Determine the (x, y) coordinate at the center of the cell enclosing the given text.  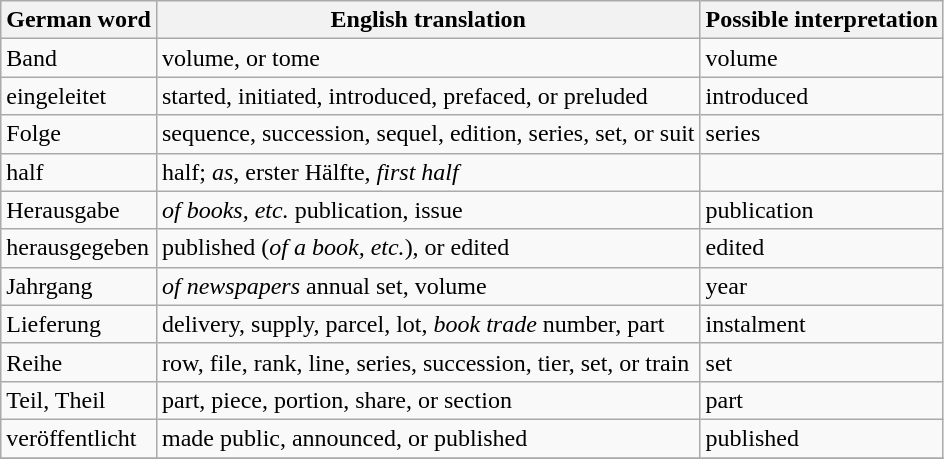
volume (822, 58)
Band (79, 58)
Folge (79, 134)
introduced (822, 96)
made public, announced, or published (428, 438)
sequence, succession, sequel, edition, series, set, or suit (428, 134)
Reihe (79, 362)
English translation (428, 20)
started, initiated, introduced, prefaced, or preluded (428, 96)
herausgegeben (79, 248)
of books, etc. publication, issue (428, 210)
set (822, 362)
series (822, 134)
Herausgabe (79, 210)
Lieferung (79, 324)
half (79, 172)
veröffentlicht (79, 438)
eingeleitet (79, 96)
of newspapers annual set, volume (428, 286)
year (822, 286)
part (822, 400)
part, piece, portion, share, or section (428, 400)
publication (822, 210)
row, file, rank, line, series, succession, tier, set, or train (428, 362)
Teil, Theil (79, 400)
Possible interpretation (822, 20)
volume, or tome (428, 58)
half; as, erster Hälfte, first half (428, 172)
delivery, supply, parcel, lot, book trade number, part (428, 324)
edited (822, 248)
German word (79, 20)
Jahrgang (79, 286)
instalment (822, 324)
published (of a book, etc.), or edited (428, 248)
published (822, 438)
